Determine the [x, y] coordinate at the center of the cell enclosing the given text.  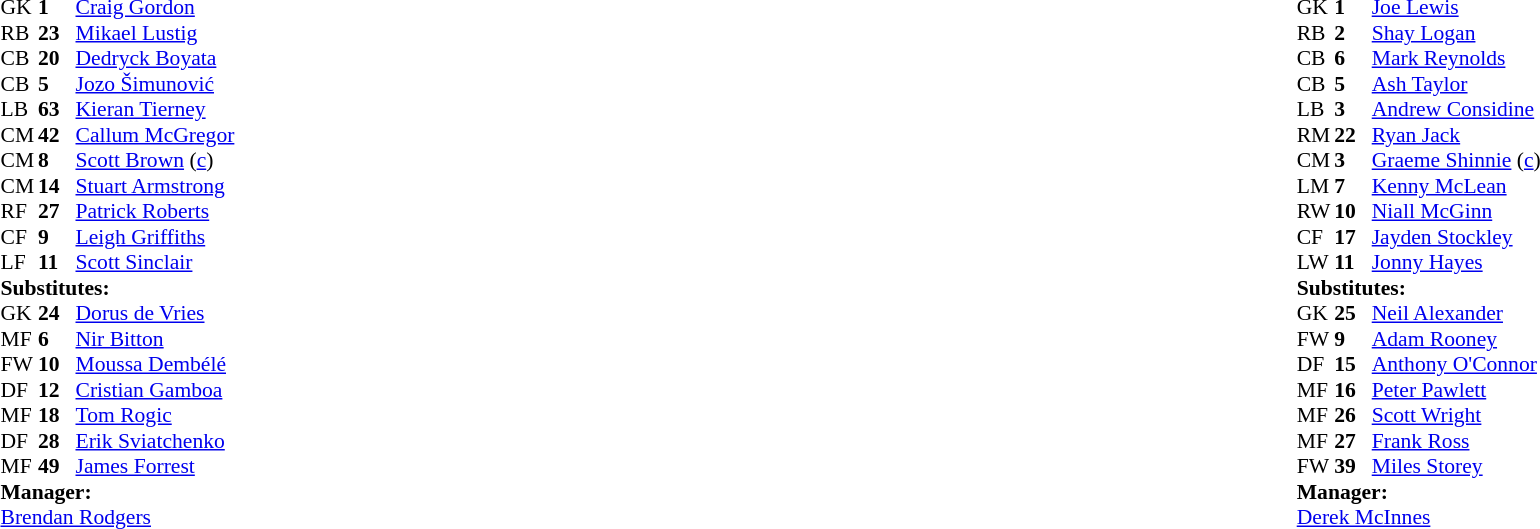
LF [19, 263]
17 [1353, 237]
12 [57, 390]
23 [57, 33]
Kieran Tierney [156, 109]
16 [1353, 390]
RM [1316, 135]
28 [57, 441]
Moussa Dembélé [156, 365]
RF [19, 211]
Mikael Lustig [156, 33]
Substitutes: [117, 288]
2 [1353, 33]
Manager: [117, 492]
Callum McGregor [156, 135]
25 [1353, 313]
Leigh Griffiths [156, 237]
LW [1316, 263]
Erik Sviatchenko [156, 441]
Dorus de Vries [156, 313]
63 [57, 109]
Tom Rogic [156, 415]
39 [1353, 467]
Dedryck Boyata [156, 59]
42 [57, 135]
20 [57, 59]
RW [1316, 211]
15 [1353, 365]
Scott Brown (c) [156, 161]
49 [57, 467]
Stuart Armstrong [156, 186]
7 [1353, 186]
8 [57, 161]
24 [57, 313]
26 [1353, 415]
18 [57, 415]
Patrick Roberts [156, 211]
James Forrest [156, 467]
14 [57, 186]
Cristian Gamboa [156, 390]
Nir Bitton [156, 339]
Scott Sinclair [156, 263]
Jozo Šimunović [156, 84]
LM [1316, 186]
22 [1353, 135]
